Output the (X, Y) coordinate of the center of the cell containing the given text.  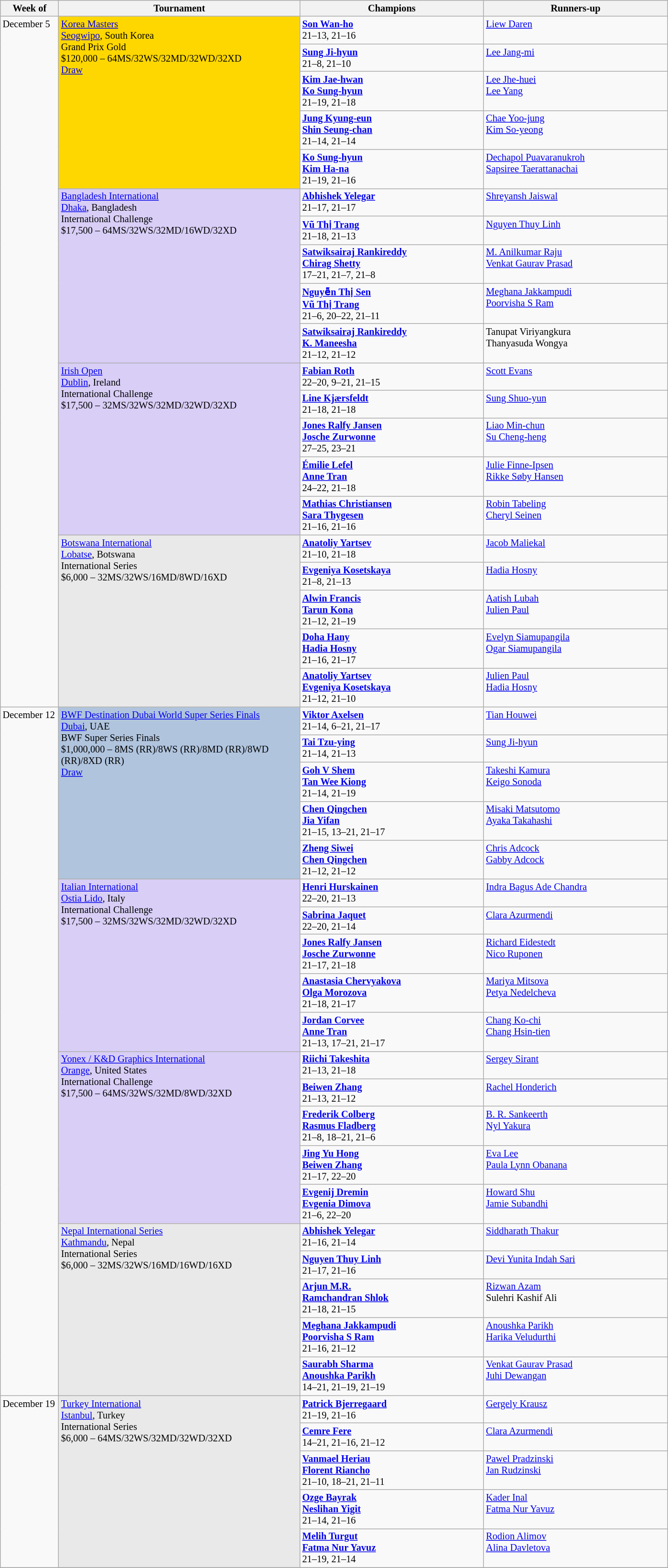
Turkey InternationalIstanbul, TurkeyInternational Series$6,000 – 64MS/32WS/32MD/32WD/32XD (180, 1482)
Mariya Mitsova Petya Nedelcheva (575, 993)
Beiwen Zhang21–13, 21–12 (392, 1093)
Meghana Jakkampudi Poorvisha S Ram (575, 304)
Shreyansh Jaiswal (575, 202)
Yonex / K&D Graphics International Orange, United StatesInternational Challenge$17,500 – 64MS/32WS/32MD/8WD/32XD (180, 1137)
Line Kjærsfeldt21–18, 21–18 (392, 404)
Eva Lee Paula Lynn Obanana (575, 1165)
Tian Houwei (575, 721)
Lee Jang-mi (575, 58)
Alwin Francis Tarun Kona21–12, 21–19 (392, 610)
December 12 (30, 1051)
Evelyn Siamupangila Ogar Siamupangila (575, 648)
Liew Daren (575, 30)
Tai Tzu-ying21–14, 21–13 (392, 748)
Julie Finne-Ipsen Rikke Søby Hansen (575, 476)
Sung Shuo-yun (575, 404)
Scott Evans (575, 376)
Jacob Maliekal (575, 548)
Bangladesh InternationalDhaka, BangladeshInternational Challenge$17,500 – 64MS/32WS/32MD/16WD/32XD (180, 275)
Richard Eidestedt Nico Ruponen (575, 954)
Italian International Ostia Lido, ItalyInternational Challenge$17,500 – 32MS/32WS/32MD/32WD/32XD (180, 965)
Vũ Thị Trang21–18, 21–13 (392, 230)
Aatish Lubah Julien Paul (575, 610)
Evgenij Dremin Evgenia Dimova21–6, 22–20 (392, 1204)
Chang Ko-chi Chang Hsin-tien (575, 1032)
Patrick Bjerregaard21–19, 21–16 (392, 1409)
Rizwan Azam Sulehri Kashif Ali (575, 1298)
Indra Bagus Ade Chandra (575, 893)
Goh V Shem Tan Wee Kiong21–14, 21–19 (392, 782)
Botswana InternationalLobatse, BotswanaInternational Series$6,000 – 32MS/32WS/16MD/8WD/16XD (180, 621)
Lee Jhe-huei Lee Yang (575, 91)
Cemre Fere14–21, 21–16, 21–12 (392, 1437)
Evgeniya Kosetskaya21–8, 21–13 (392, 576)
Misaki Matsutomo Ayaka Takahashi (575, 821)
Meghana Jakkampudi Poorvisha S Ram21–16, 21–12 (392, 1337)
Hadia Hosny (575, 576)
Nguyen Thuy Linh (575, 230)
Siddharath Thakur (575, 1237)
Son Wan-ho21–13, 21–16 (392, 30)
Venkat Gaurav Prasad Juhi Dewangan (575, 1376)
Jordan Corvee Anne Tran21–13, 17–21, 21–17 (392, 1032)
Satwiksairaj Rankireddy Chirag Shetty17–21, 21–7, 21–8 (392, 264)
Jung Kyung-eun Shin Seung-chan21–14, 21–14 (392, 130)
Saurabh Sharma Anoushka Parikh14–21, 21–19, 21–19 (392, 1376)
Liao Min-chun Su Cheng-heng (575, 437)
Kader Inal Fatma Nur Yavuz (575, 1509)
Runners-up (575, 8)
Anoushka Parikh Harika Veludurthi (575, 1337)
Riichi Takeshita21–13, 21–18 (392, 1065)
Nepal International Series Kathmandu, NepalInternational Series$6,000 – 32MS/32WS/16MD/16WD/16XD (180, 1309)
Chen Qingchen Jia Yifan21–15, 13–21, 21–17 (392, 821)
December 19 (30, 1482)
Irish Open Dublin, IrelandInternational Challenge$17,500 – 32MS/32WS/32MD/32WD/32XD (180, 449)
Julien Paul Hadia Hosny (575, 687)
Kim Jae-hwan Ko Sung-hyun21–19, 21–18 (392, 91)
December 5 (30, 362)
Doha Hany Hadia Hosny21–16, 21–17 (392, 648)
Sergey Sirant (575, 1065)
Devi Yunita Indah Sari (575, 1265)
Satwiksairaj Rankireddy K. Maneesha21–12, 21–12 (392, 343)
Zheng Siwei Chen Qingchen21–12, 21–12 (392, 859)
Chae Yoo-jung Kim So-yeong (575, 130)
Anatoliy Yartsev21–10, 21–18 (392, 548)
Fabian Roth22–20, 9–21, 21–15 (392, 376)
Robin Tabeling Cheryl Seinen (575, 516)
Henri Hurskainen22–20, 21–13 (392, 893)
Nguyễn Thị Sen Vũ Thị Trang21–6, 20–22, 21–11 (392, 304)
Tournament (180, 8)
Rachel Honderich (575, 1093)
Sung Ji-hyun21–8, 21–10 (392, 58)
Dechapol Puavaranukroh Sapsiree Taerattanachai (575, 169)
Viktor Axelsen21–14, 6–21, 21–17 (392, 721)
Jing Yu Hong Beiwen Zhang21–17, 22–20 (392, 1165)
Mathias Christiansen Sara Thygesen21–16, 21–16 (392, 516)
Anatoliy Yartsev Evgeniya Kosetskaya21–12, 21–10 (392, 687)
Korea MastersSeogwipo, South KoreaGrand Prix Gold$120,000 – 64MS/32WS/32MD/32WD/32XDDraw (180, 102)
Jones Ralfy Jansen Josche Zurwonne27–25, 23–21 (392, 437)
Nguyen Thuy Linh21–17, 21–16 (392, 1265)
Jones Ralfy Jansen Josche Zurwonne21–17, 21–18 (392, 954)
Abhishek Yelegar21–17, 21–17 (392, 202)
Émilie Lefel Anne Tran24–22, 21–18 (392, 476)
M. Anilkumar Raju Venkat Gaurav Prasad (575, 264)
Week of (30, 8)
Ko Sung-hyun Kim Ha-na21–19, 21–16 (392, 169)
Ozge Bayrak Neslihan Yigit21–14, 21–16 (392, 1509)
B. R. Sankeerth Nyl Yakura (575, 1126)
Sabrina Jaquet22–20, 21–14 (392, 921)
BWF Destination Dubai World Super Series Finals Dubai, UAEBWF Super Series Finals$1,000,000 – 8MS (RR)/8WS (RR)/8MD (RR)/8WD (RR)/8XD (RR)Draw (180, 793)
Tanupat Viriyangkura Thanyasuda Wongya (575, 343)
Melih Turgut Fatma Nur Yavuz21–19, 21–14 (392, 1548)
Sung Ji-hyun (575, 748)
Rodion Alimov Alina Davletova (575, 1548)
Anastasia Chervyakova Olga Morozova21–18, 21–17 (392, 993)
Gergely Krausz (575, 1409)
Takeshi Kamura Keigo Sonoda (575, 782)
Abhishek Yelegar21–16, 21–14 (392, 1237)
Frederik Colberg Rasmus Fladberg21–8, 18–21, 21–6 (392, 1126)
Pawel Pradzinski Jan Rudzinski (575, 1470)
Champions (392, 8)
Howard Shu Jamie Subandhi (575, 1204)
Vanmael Heriau Florent Riancho21–10, 18–21, 21–11 (392, 1470)
Chris Adcock Gabby Adcock (575, 859)
Arjun M.R. Ramchandran Shlok21–18, 21–15 (392, 1298)
